Capture the cell that displays the provided text and extract its (x, y) central coordinate. 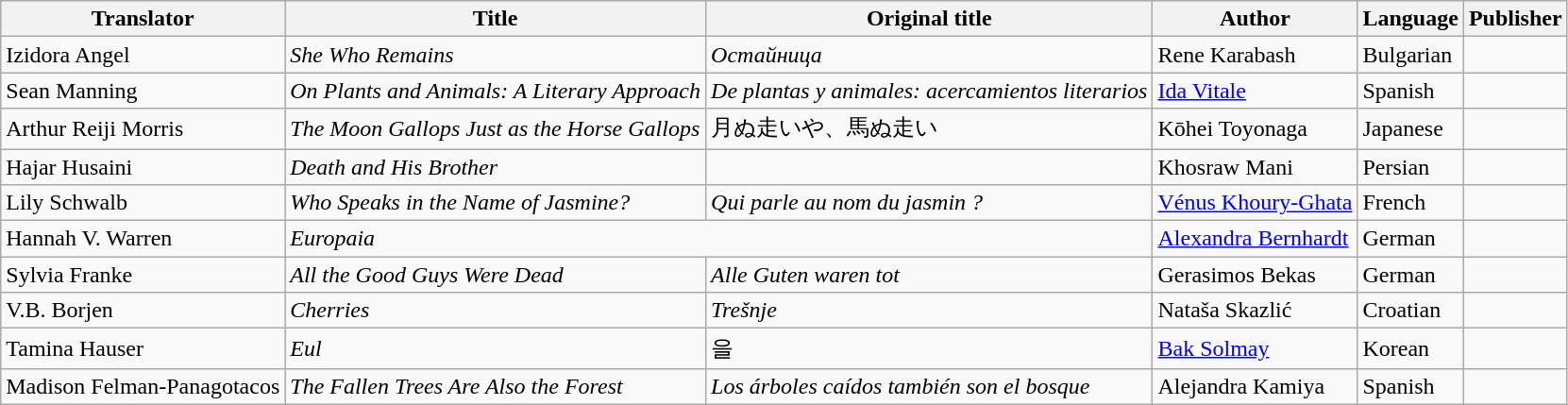
Eul (496, 349)
Khosraw Mani (1256, 167)
Title (496, 19)
Остайница (929, 55)
Trešnje (929, 311)
Hajar Husaini (143, 167)
Kōhei Toyonaga (1256, 128)
Japanese (1410, 128)
The Moon Gallops Just as the Horse Gallops (496, 128)
Rene Karabash (1256, 55)
Qui parle au nom du jasmin ? (929, 203)
Los árboles caídos también son el bosque (929, 386)
Izidora Angel (143, 55)
On Plants and Animals: A Literary Approach (496, 91)
Alejandra Kamiya (1256, 386)
Sylvia Franke (143, 275)
Europaia (719, 239)
Original title (929, 19)
Vénus Khoury-Ghata (1256, 203)
Publisher (1515, 19)
Cherries (496, 311)
Alle Guten waren tot (929, 275)
Language (1410, 19)
Hannah V. Warren (143, 239)
Ida Vitale (1256, 91)
Bulgarian (1410, 55)
French (1410, 203)
She Who Remains (496, 55)
Lily Schwalb (143, 203)
月ぬ走いや、馬ぬ走い (929, 128)
The Fallen Trees Are Also the Forest (496, 386)
Who Speaks in the Name of Jasmine? (496, 203)
Gerasimos Bekas (1256, 275)
Arthur Reiji Morris (143, 128)
Croatian (1410, 311)
Persian (1410, 167)
Death and His Brother (496, 167)
Translator (143, 19)
De plantas y animales: acercamientos literarios (929, 91)
All the Good Guys Were Dead (496, 275)
Author (1256, 19)
Korean (1410, 349)
Bak Solmay (1256, 349)
Tamina Hauser (143, 349)
V.B. Borjen (143, 311)
Nataša Skazlić (1256, 311)
Alexandra Bernhardt (1256, 239)
Sean Manning (143, 91)
을 (929, 349)
Madison Felman-Panagotacos (143, 386)
